Return the (x, y) coordinate for the center point of the cell that contains the specified text.  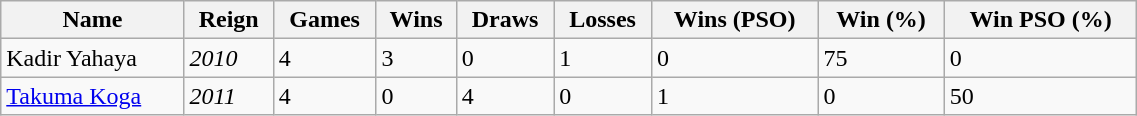
Wins (PSO) (734, 20)
Takuma Koga (92, 96)
50 (1040, 96)
Kadir Yahaya (92, 58)
Win (%) (881, 20)
2011 (228, 96)
Win PSO (%) (1040, 20)
Reign (228, 20)
Losses (603, 20)
Draws (505, 20)
Wins (416, 20)
3 (416, 58)
Games (324, 20)
Name (92, 20)
2010 (228, 58)
75 (881, 58)
